Scan for the cell matching the given text and deliver its (x, y) coordinate at center. 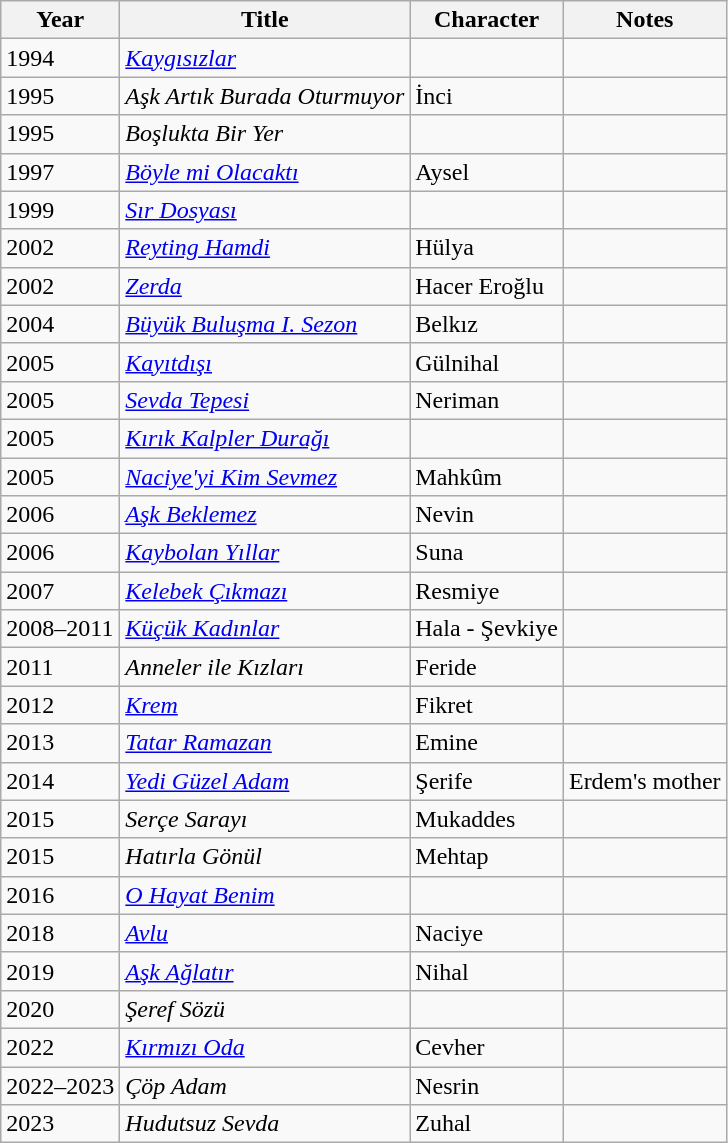
2022 (60, 1047)
2004 (60, 324)
Hatırla Gönül (265, 857)
1999 (60, 210)
Çöp Adam (265, 1085)
Nihal (487, 971)
Tatar Ramazan (265, 743)
2022–2023 (60, 1085)
2020 (60, 1009)
Mahkûm (487, 477)
2018 (60, 933)
Gülnihal (487, 362)
Zerda (265, 286)
Nesrin (487, 1085)
Kırık Kalpler Durağı (265, 438)
Neriman (487, 400)
Zuhal (487, 1124)
Belkız (487, 324)
Şerife (487, 781)
1994 (60, 58)
2023 (60, 1124)
O Hayat Benim (265, 895)
Naciye (487, 933)
2013 (60, 743)
Böyle mi Olacaktı (265, 172)
Avlu (265, 933)
Emine (487, 743)
Aşk Beklemez (265, 515)
Sevda Tepesi (265, 400)
Büyük Buluşma I. Sezon (265, 324)
2011 (60, 667)
Aşk Ağlatır (265, 971)
Title (265, 20)
Boşlukta Bir Yer (265, 134)
Hudutsuz Sevda (265, 1124)
Aysel (487, 172)
2016 (60, 895)
Naciye'yi Kim Sevmez (265, 477)
Hülya (487, 248)
Nevin (487, 515)
Cevher (487, 1047)
2014 (60, 781)
2007 (60, 591)
Yedi Güzel Adam (265, 781)
Şeref Sözü (265, 1009)
Küçük Kadınlar (265, 629)
Suna (487, 553)
Fikret (487, 705)
Feride (487, 667)
Kaybolan Yıllar (265, 553)
2012 (60, 705)
Aşk Artık Burada Oturmuyor (265, 96)
1997 (60, 172)
Notes (644, 20)
Hacer Eroğlu (487, 286)
Kayıtdışı (265, 362)
Mehtap (487, 857)
2019 (60, 971)
Serçe Sarayı (265, 819)
Year (60, 20)
Anneler ile Kızları (265, 667)
Resmiye (487, 591)
Kaygısızlar (265, 58)
Character (487, 20)
2008–2011 (60, 629)
İnci (487, 96)
Kırmızı Oda (265, 1047)
Reyting Hamdi (265, 248)
Krem (265, 705)
Sır Dosyası (265, 210)
Erdem's mother (644, 781)
Mukaddes (487, 819)
Kelebek Çıkmazı (265, 591)
Hala - Şevkiye (487, 629)
